Return the (x, y) coordinate for the center point of the cell that contains the specified text.  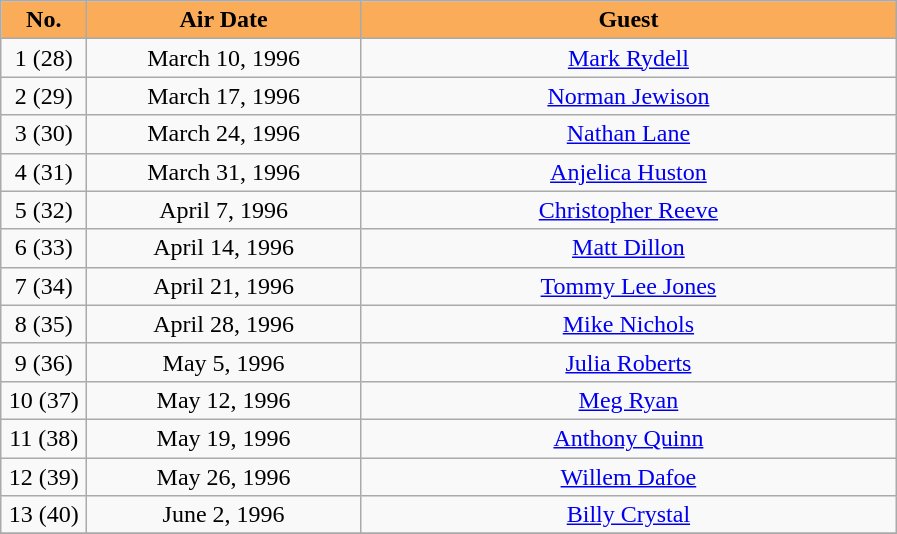
April 21, 1996 (224, 286)
6 (33) (44, 248)
1 (28) (44, 58)
Norman Jewison (628, 96)
3 (30) (44, 134)
March 24, 1996 (224, 134)
April 28, 1996 (224, 324)
Christopher Reeve (628, 210)
June 2, 1996 (224, 515)
April 7, 1996 (224, 210)
Air Date (224, 20)
March 17, 1996 (224, 96)
5 (32) (44, 210)
Matt Dillon (628, 248)
April 14, 1996 (224, 248)
Anjelica Huston (628, 172)
Julia Roberts (628, 362)
Meg Ryan (628, 400)
2 (29) (44, 96)
May 19, 1996 (224, 438)
8 (35) (44, 324)
May 26, 1996 (224, 477)
10 (37) (44, 400)
Nathan Lane (628, 134)
9 (36) (44, 362)
11 (38) (44, 438)
7 (34) (44, 286)
Guest (628, 20)
May 5, 1996 (224, 362)
Anthony Quinn (628, 438)
Willem Dafoe (628, 477)
Mike Nichols (628, 324)
Billy Crystal (628, 515)
May 12, 1996 (224, 400)
13 (40) (44, 515)
No. (44, 20)
March 10, 1996 (224, 58)
March 31, 1996 (224, 172)
Mark Rydell (628, 58)
4 (31) (44, 172)
Tommy Lee Jones (628, 286)
12 (39) (44, 477)
